For the text-containing cell, return its midpoint in (x, y) coordinate format. 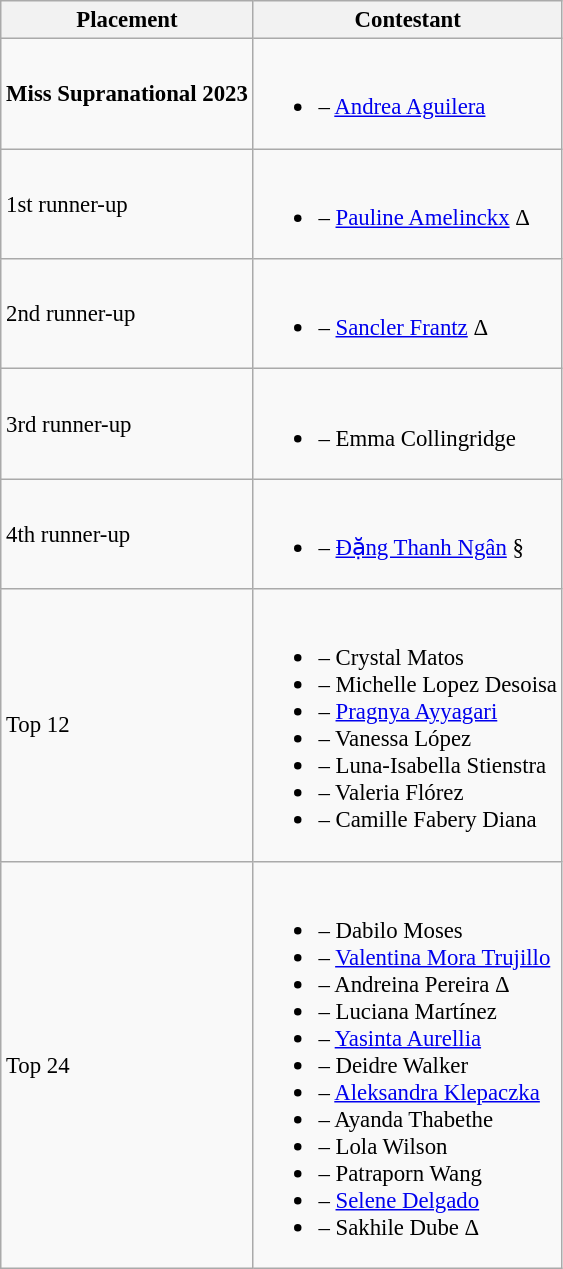
– Crystal Matos – Michelle Lopez Desoisa – Pragnya Ayyagari – Vanessa López – Luna-Isabella Stienstra – Valeria Flórez – Camille Fabery Diana (408, 725)
– Đặng Thanh Ngân § (408, 534)
Miss Supranational 2023 (127, 94)
Placement (127, 20)
2nd runner-up (127, 314)
3rd runner-up (127, 424)
– Andrea Aguilera (408, 94)
– Sancler Frantz Δ (408, 314)
Contestant (408, 20)
– Pauline Amelinckx Δ (408, 204)
– Emma Collingridge (408, 424)
Top 24 (127, 1064)
4th runner-up (127, 534)
Top 12 (127, 725)
1st runner-up (127, 204)
